Determine the [x, y] coordinate at the center of the cell enclosing the given text.  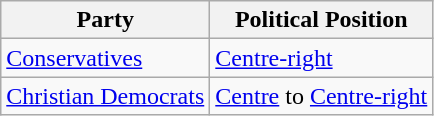
Political Position [322, 20]
Centre to Centre-right [322, 96]
Party [106, 20]
Conservatives [106, 58]
Christian Democrats [106, 96]
Centre-right [322, 58]
